Capture the cell that displays the provided text and extract its [x, y] central coordinate. 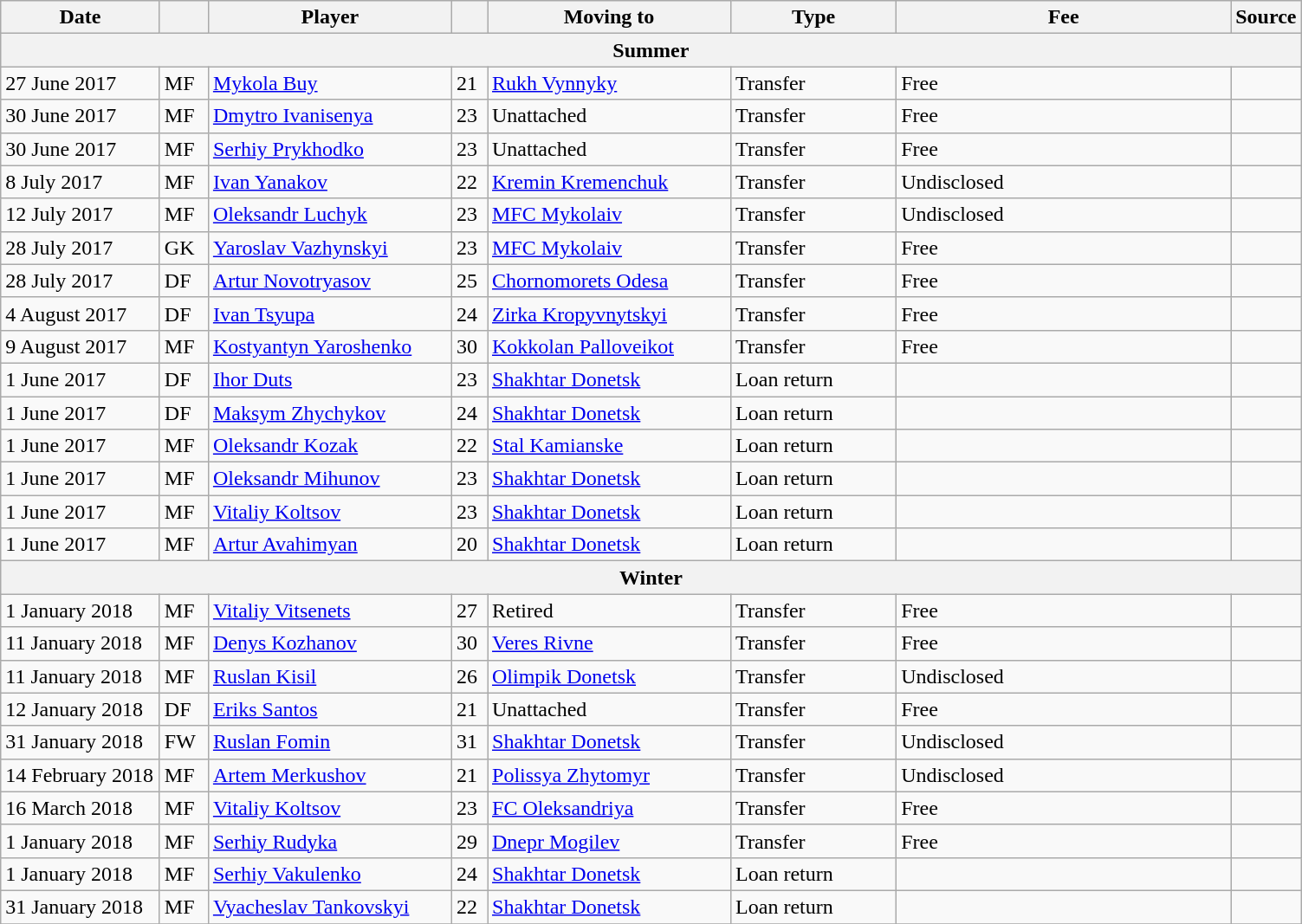
20 [470, 545]
Oleksandr Kozak [329, 446]
8 July 2017 [81, 182]
Veres Rivne [608, 643]
Mykola Buy [329, 83]
Artur Novotryasov [329, 281]
Oleksandr Luchyk [329, 215]
Eriks Santos [329, 709]
26 [470, 676]
Ivan Yanakov [329, 182]
Date [81, 17]
4 August 2017 [81, 313]
27 June 2017 [81, 83]
Dnepr Mogilev [608, 841]
Chornomorets Odesa [608, 281]
Yaroslav Vazhynskyi [329, 248]
Ivan Tsyupa [329, 313]
Kokkolan Palloveikot [608, 346]
Artem Merkushov [329, 775]
Artur Avahimyan [329, 545]
Vyacheslav Tankovskyi [329, 907]
12 July 2017 [81, 215]
Zirka Kropyvnytskyi [608, 313]
Fee [1064, 17]
Moving to [608, 17]
Type [814, 17]
Serhiy Rudyka [329, 841]
Vitaliy Vitsenets [329, 611]
Rukh Vynnyky [608, 83]
Player [329, 17]
Olimpik Donetsk [608, 676]
Dmytro Ivanisenya [329, 116]
16 March 2018 [81, 808]
Serhiy Prykhodko [329, 149]
25 [470, 281]
Ruslan Kisil [329, 676]
Maksym Zhychykov [329, 413]
Ihor Duts [329, 379]
Retired [608, 611]
14 February 2018 [81, 775]
Denys Kozhanov [329, 643]
FW [184, 742]
GK [184, 248]
Serhiy Vakulenko [329, 874]
Ruslan Fomin [329, 742]
27 [470, 611]
Polissya Zhytomyr [608, 775]
FC Oleksandriya [608, 808]
Winter [651, 578]
Kostyantyn Yaroshenko [329, 346]
Summer [651, 50]
Kremin Kremenchuk [608, 182]
Stal Kamianske [608, 446]
29 [470, 841]
12 January 2018 [81, 709]
Oleksandr Mihunov [329, 479]
31 [470, 742]
Source [1266, 17]
9 August 2017 [81, 346]
